Scan for the cell matching the given text and deliver its [x, y] coordinate at center. 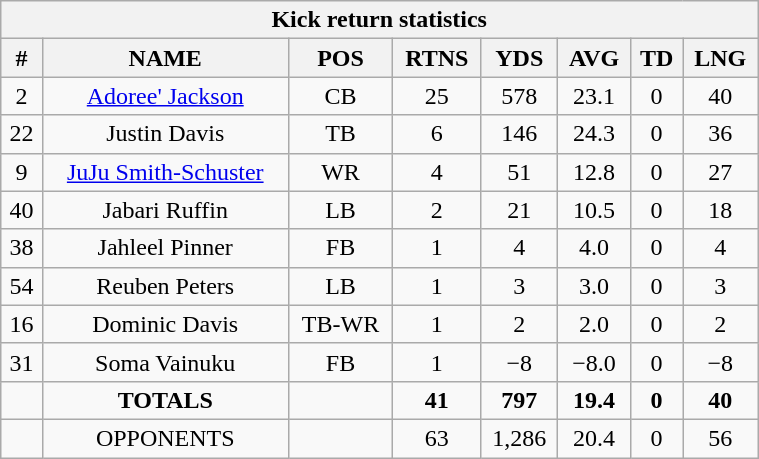
Dominic Davis [165, 324]
12.8 [594, 172]
3.0 [594, 286]
# [22, 58]
2.0 [594, 324]
146 [520, 134]
TB-WR [340, 324]
TB [340, 134]
TOTALS [165, 400]
LNG [720, 58]
63 [437, 438]
YDS [520, 58]
23.1 [594, 96]
AVG [594, 58]
JuJu Smith-Schuster [165, 172]
24.3 [594, 134]
56 [720, 438]
21 [520, 210]
OPPONENTS [165, 438]
−8.0 [594, 362]
Jabari Ruffin [165, 210]
797 [520, 400]
54 [22, 286]
16 [22, 324]
WR [340, 172]
27 [720, 172]
Soma Vainuku [165, 362]
Kick return statistics [380, 20]
TD [656, 58]
36 [720, 134]
NAME [165, 58]
25 [437, 96]
Reuben Peters [165, 286]
22 [22, 134]
6 [437, 134]
CB [340, 96]
38 [22, 248]
Justin Davis [165, 134]
31 [22, 362]
POS [340, 58]
18 [720, 210]
578 [520, 96]
51 [520, 172]
19.4 [594, 400]
4.0 [594, 248]
20.4 [594, 438]
41 [437, 400]
Jahleel Pinner [165, 248]
RTNS [437, 58]
10.5 [594, 210]
Adoree' Jackson [165, 96]
1,286 [520, 438]
9 [22, 172]
